Extract the (x, y) coordinate from the center of the cell holding the provided text.  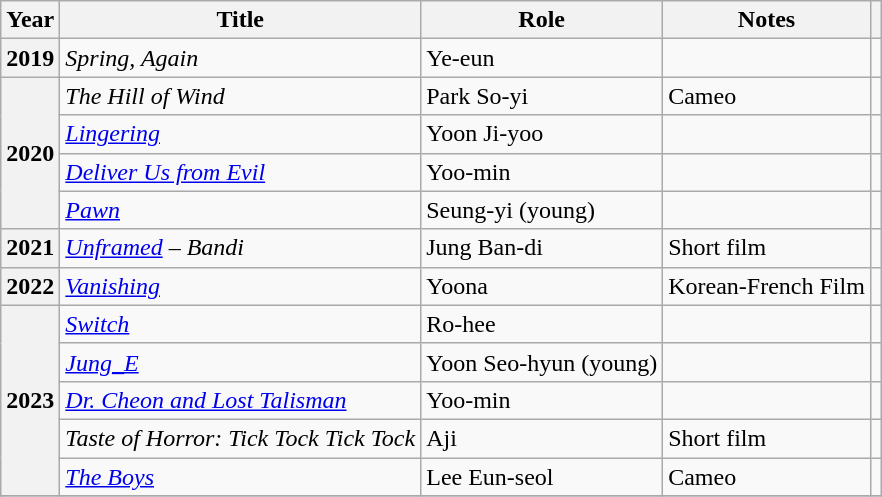
Seung-yi (young) (542, 210)
Yoona (542, 286)
Title (240, 20)
Role (542, 20)
Dr. Cheon and Lost Talisman (240, 400)
Year (30, 20)
Lingering (240, 134)
Pawn (240, 210)
Ro-hee (542, 324)
Taste of Horror: Tick Tock Tick Tock (240, 438)
Jung_E (240, 362)
The Hill of Wind (240, 96)
The Boys (240, 477)
Yoon Seo-hyun (young) (542, 362)
2023 (30, 400)
2022 (30, 286)
Unframed – Bandi (240, 248)
2021 (30, 248)
Korean-French Film (767, 286)
2020 (30, 153)
Spring, Again (240, 58)
Notes (767, 20)
Aji (542, 438)
Jung Ban-di (542, 248)
Vanishing (240, 286)
Switch (240, 324)
Lee Eun-seol (542, 477)
Yoon Ji-yoo (542, 134)
Park So-yi (542, 96)
2019 (30, 58)
Deliver Us from Evil (240, 172)
Ye-eun (542, 58)
